For the text-containing cell, return its midpoint in [X, Y] coordinate format. 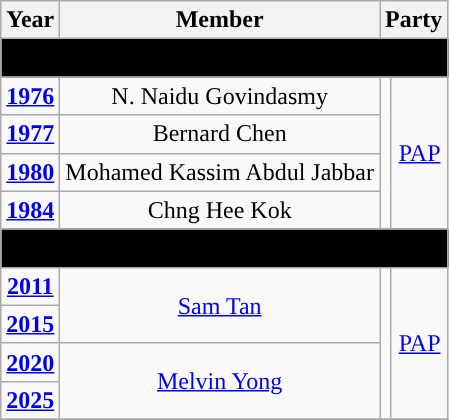
Bernard Chen [220, 134]
1976 [30, 96]
1984 [30, 210]
2020 [30, 362]
Chng Hee Kok [220, 210]
Formation [224, 58]
Melvin Yong [220, 381]
2015 [30, 324]
1977 [30, 134]
2011 [30, 286]
1980 [30, 172]
Sam Tan [220, 305]
Mohamed Kassim Abdul Jabbar [220, 172]
N. Naidu Govindasmy [220, 96]
Year [30, 20]
Constituency abolished (1988 – 2011) [224, 248]
Party [414, 20]
2025 [30, 400]
Member [220, 20]
